Pinpoint the cell where the given text exists, returning its [x, y] midpoint coordinate. 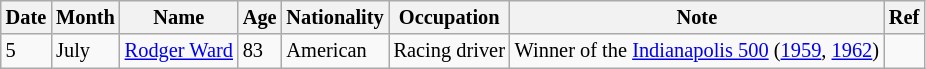
Date [26, 17]
July [86, 51]
5 [26, 51]
83 [260, 51]
Note [697, 17]
Name [179, 17]
Month [86, 17]
Winner of the Indianapolis 500 (1959, 1962) [697, 51]
Rodger Ward [179, 51]
Nationality [334, 17]
Occupation [450, 17]
Ref [904, 17]
American [334, 51]
Age [260, 17]
Racing driver [450, 51]
